Provide the (x, y) coordinate of the cell's center where the given text is located.  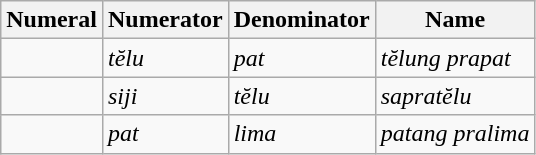
Denominator (302, 20)
tĕlung prapat (455, 58)
sapratĕlu (455, 96)
siji (165, 96)
Name (455, 20)
lima (302, 134)
Numerator (165, 20)
patang pralima (455, 134)
Numeral (52, 20)
